Search for the cell housing the specified text and yield its (X, Y) center coordinate. 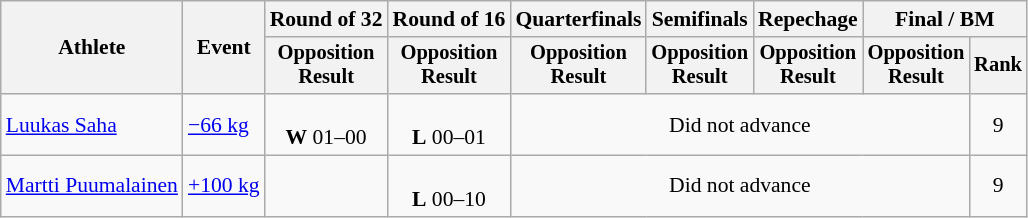
−66 kg (224, 124)
Repechage (808, 19)
Athlete (92, 48)
Luukas Saha (92, 124)
Martti Puumalainen (92, 186)
+100 kg (224, 186)
Round of 32 (326, 19)
Quarterfinals (578, 19)
Event (224, 48)
Rank (998, 66)
Semifinals (700, 19)
Final / BM (945, 19)
W 01–00 (326, 124)
L 00–10 (450, 186)
L 00–01 (450, 124)
Round of 16 (450, 19)
